Search for the cell housing the specified text and yield its (x, y) center coordinate. 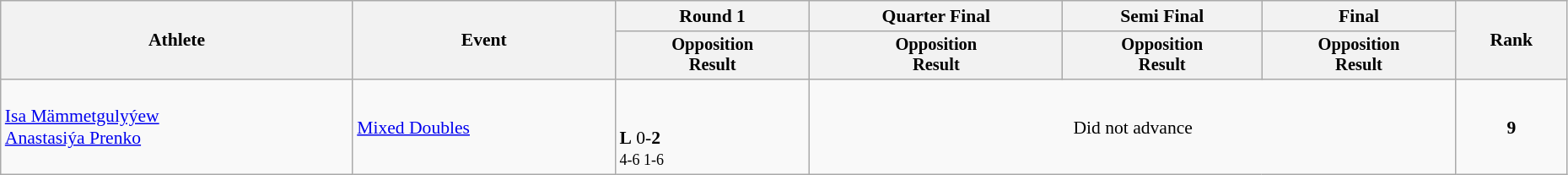
Round 1 (712, 16)
L 0-24-6 1-6 (712, 127)
Semi Final (1162, 16)
Rank (1511, 41)
Isa MämmetgulyýewAnastasiýa Prenko (177, 127)
Event (484, 41)
Mixed Doubles (484, 127)
Athlete (177, 41)
Did not advance (1133, 127)
Final (1360, 16)
9 (1511, 127)
Quarter Final (936, 16)
